Provide the [X, Y] coordinate of the cell's center where the given text is located.  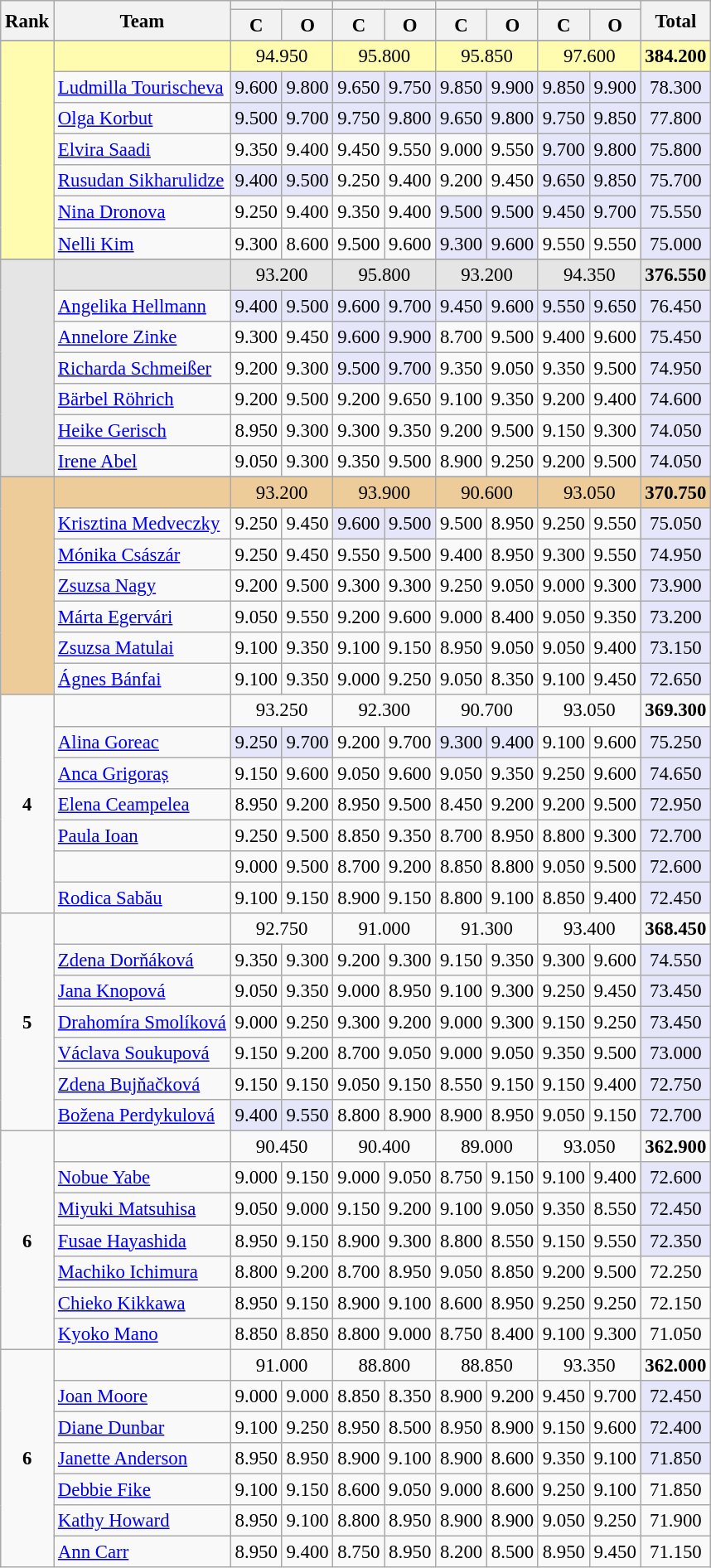
94.350 [589, 274]
Zdena Bujňačková [143, 1085]
93.900 [385, 492]
362.000 [676, 1365]
Paula Ioan [143, 835]
72.250 [676, 1271]
97.600 [589, 56]
75.000 [676, 244]
91.300 [487, 929]
Fusae Hayashida [143, 1241]
78.300 [676, 88]
Elvira Saadi [143, 150]
Heike Gerisch [143, 430]
93.250 [282, 711]
72.350 [676, 1241]
74.600 [676, 399]
Anca Grigoraș [143, 773]
90.400 [385, 1147]
Nelli Kim [143, 244]
376.550 [676, 274]
Olga Korbut [143, 119]
74.550 [676, 960]
93.350 [589, 1365]
75.450 [676, 336]
Elena Ceampelea [143, 804]
5 [27, 1023]
76.450 [676, 306]
Kyoko Mano [143, 1333]
92.300 [385, 711]
Irene Abel [143, 462]
Zdena Dorňáková [143, 960]
Zsuzsa Matulai [143, 648]
Ann Carr [143, 1552]
75.550 [676, 212]
Ágnes Bánfai [143, 680]
Joan Moore [143, 1396]
8.200 [462, 1552]
Krisztina Medveczky [143, 524]
73.900 [676, 586]
369.300 [676, 711]
75.050 [676, 524]
Božena Perdykulová [143, 1116]
Debbie Fike [143, 1489]
Jana Knopová [143, 991]
Zsuzsa Nagy [143, 586]
Márta Egervári [143, 617]
Angelika Hellmann [143, 306]
88.850 [487, 1365]
Bärbel Röhrich [143, 399]
370.750 [676, 492]
71.900 [676, 1521]
72.750 [676, 1085]
362.900 [676, 1147]
Richarda Schmeißer [143, 368]
Václava Soukupová [143, 1053]
Team [143, 21]
Machiko Ichimura [143, 1271]
Rodica Sabău [143, 898]
71.150 [676, 1552]
73.150 [676, 648]
71.050 [676, 1333]
Total [676, 21]
89.000 [487, 1147]
Nobue Yabe [143, 1178]
Rank [27, 21]
75.800 [676, 150]
Janette Anderson [143, 1459]
Miyuki Matsuhisa [143, 1209]
72.400 [676, 1427]
Alina Goreac [143, 742]
368.450 [676, 929]
73.200 [676, 617]
90.600 [487, 492]
95.850 [487, 56]
Rusudan Sikharulidze [143, 181]
72.950 [676, 804]
Diane Dunbar [143, 1427]
94.950 [282, 56]
Ludmilla Tourischeva [143, 88]
92.750 [282, 929]
384.200 [676, 56]
Drahomíra Smolíková [143, 1023]
77.800 [676, 119]
74.650 [676, 773]
93.400 [589, 929]
Nina Dronova [143, 212]
90.450 [282, 1147]
90.700 [487, 711]
75.250 [676, 742]
72.650 [676, 680]
72.150 [676, 1303]
Kathy Howard [143, 1521]
Chieko Kikkawa [143, 1303]
75.700 [676, 181]
88.800 [385, 1365]
4 [27, 804]
73.000 [676, 1053]
Mónika Császár [143, 555]
8.450 [462, 804]
Annelore Zinke [143, 336]
